Find where the given text appears and provide that cell's center as (x, y) coordinate. 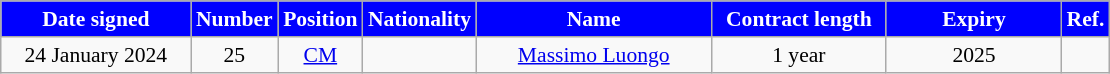
Position (320, 19)
Date signed (96, 19)
Number (234, 19)
CM (320, 55)
Nationality (420, 19)
25 (234, 55)
2025 (974, 55)
1 year (798, 55)
Name (594, 19)
Expiry (974, 19)
Massimo Luongo (594, 55)
24 January 2024 (96, 55)
Ref. (1086, 19)
Contract length (798, 19)
